Search for the cell housing the specified text and yield its [x, y] center coordinate. 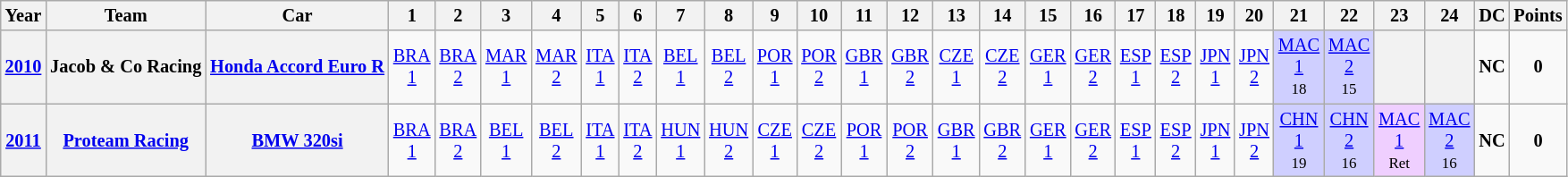
2011 [23, 140]
13 [957, 15]
14 [1002, 15]
Year [23, 15]
MAC215 [1349, 67]
MAC1Ret [1399, 140]
Points [1538, 15]
23 [1399, 15]
BMW 320si [297, 140]
3 [506, 15]
12 [910, 15]
20 [1254, 15]
22 [1349, 15]
9 [774, 15]
6 [637, 15]
Team [125, 15]
2010 [23, 67]
Honda Accord Euro R [297, 67]
2 [459, 15]
CHN216 [1349, 140]
1 [412, 15]
Proteam Racing [125, 140]
17 [1135, 15]
5 [600, 15]
Jacob & Co Racing [125, 67]
21 [1299, 15]
MAC216 [1449, 140]
MAR2 [556, 67]
18 [1176, 15]
24 [1449, 15]
MAC118 [1299, 67]
11 [864, 15]
16 [1092, 15]
DC [1491, 15]
15 [1048, 15]
19 [1216, 15]
HUN2 [729, 140]
MAR1 [506, 67]
10 [819, 15]
8 [729, 15]
CHN119 [1299, 140]
HUN1 [680, 140]
4 [556, 15]
7 [680, 15]
Car [297, 15]
